Detect which cell encompasses the target text, then output its [X, Y] center coordinate. 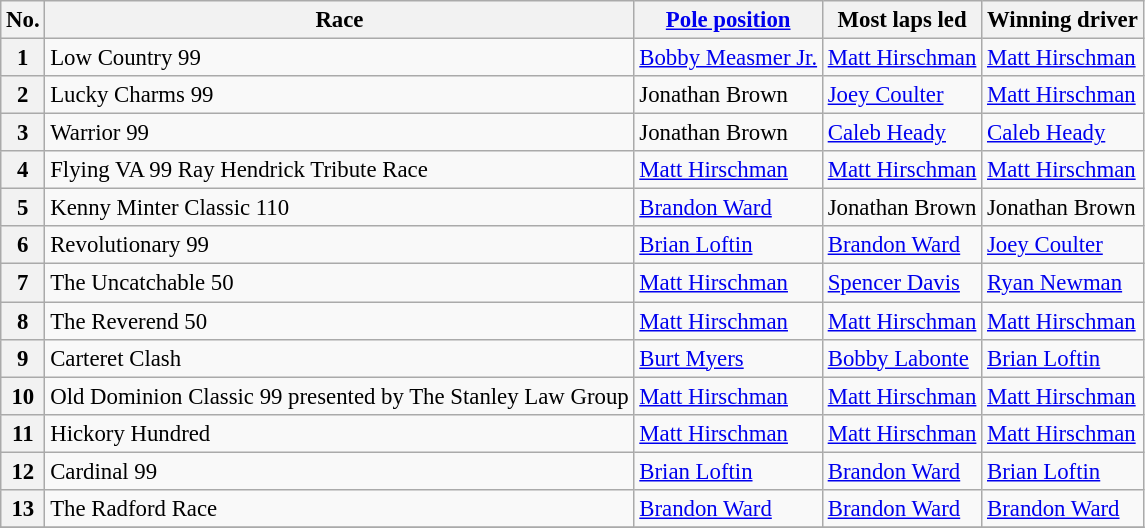
2 [23, 95]
5 [23, 208]
12 [23, 471]
Bobby Labonte [902, 358]
Hickory Hundred [340, 433]
Revolutionary 99 [340, 245]
The Radford Race [340, 509]
Carteret Clash [340, 358]
Winning driver [1062, 20]
7 [23, 283]
Spencer Davis [902, 283]
Cardinal 99 [340, 471]
Kenny Minter Classic 110 [340, 208]
11 [23, 433]
Flying VA 99 Ray Hendrick Tribute Race [340, 170]
9 [23, 358]
13 [23, 509]
Pole position [728, 20]
Low Country 99 [340, 58]
Ryan Newman [1062, 283]
Race [340, 20]
10 [23, 396]
3 [23, 133]
8 [23, 321]
4 [23, 170]
Warrior 99 [340, 133]
Old Dominion Classic 99 presented by The Stanley Law Group [340, 396]
6 [23, 245]
Lucky Charms 99 [340, 95]
The Reverend 50 [340, 321]
Most laps led [902, 20]
1 [23, 58]
Burt Myers [728, 358]
No. [23, 20]
The Uncatchable 50 [340, 283]
Bobby Measmer Jr. [728, 58]
